Return (x, y) of the center of cell containing provided text 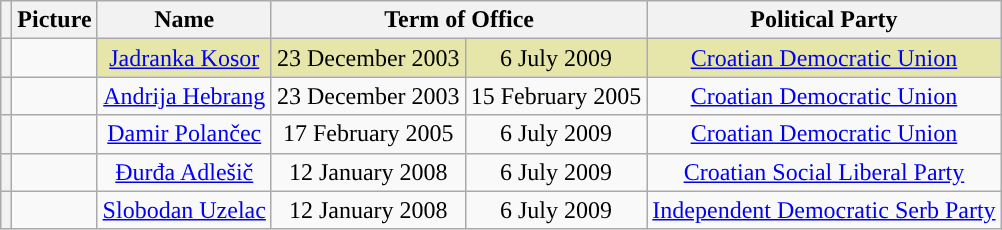
Name (184, 20)
Andrija Hebrang (184, 96)
17 February 2005 (368, 134)
Đurđa Adlešič (184, 172)
Independent Democratic Serb Party (824, 210)
Picture (54, 20)
Jadranka Kosor (184, 58)
15 February 2005 (556, 96)
Damir Polančec (184, 134)
Slobodan Uzelac (184, 210)
Political Party (824, 20)
Term of Office (458, 20)
Croatian Social Liberal Party (824, 172)
